Detect which cell encompasses the target text, then output its (x, y) center coordinate. 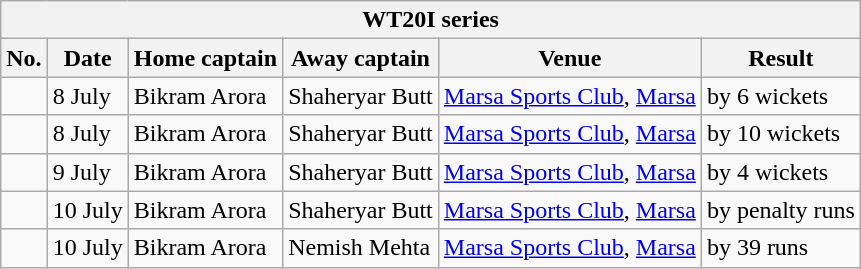
Home captain (205, 58)
Date (88, 58)
Venue (570, 58)
Away captain (361, 58)
by 10 wickets (780, 134)
by 6 wickets (780, 96)
WT20I series (431, 20)
by penalty runs (780, 210)
9 July (88, 172)
by 4 wickets (780, 172)
by 39 runs (780, 248)
Result (780, 58)
Nemish Mehta (361, 248)
No. (24, 58)
